Capture the cell that displays the provided text and extract its [x, y] central coordinate. 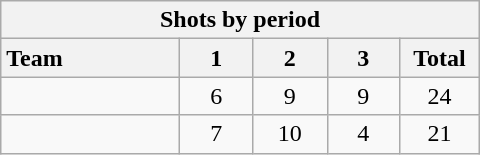
24 [440, 96]
Shots by period [240, 20]
Total [440, 58]
6 [216, 96]
1 [216, 58]
7 [216, 134]
2 [290, 58]
10 [290, 134]
4 [363, 134]
Team [90, 58]
21 [440, 134]
3 [363, 58]
